Pinpoint the cell where the given text exists, returning its (x, y) midpoint coordinate. 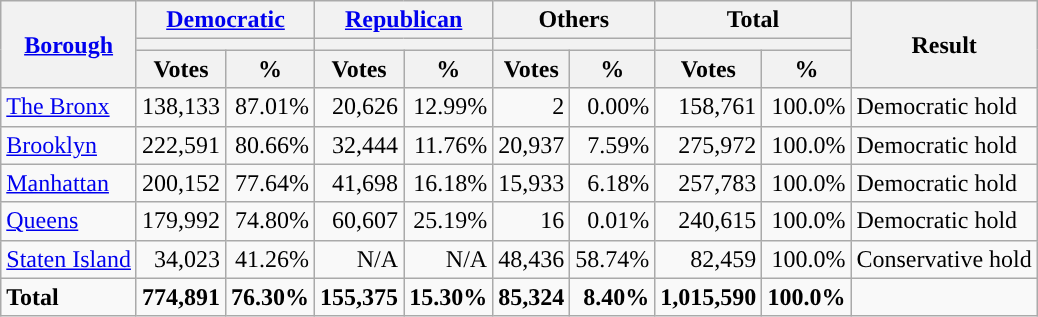
77.64% (270, 183)
Queens (69, 221)
Democratic (225, 20)
8.40% (612, 297)
158,761 (708, 107)
32,444 (360, 145)
41.26% (270, 259)
200,152 (180, 183)
Staten Island (69, 259)
58.74% (612, 259)
85,324 (532, 297)
1,015,590 (708, 297)
20,937 (532, 145)
12.99% (448, 107)
2 (532, 107)
Borough (69, 44)
76.30% (270, 297)
7.59% (612, 145)
275,972 (708, 145)
11.76% (448, 145)
179,992 (180, 221)
34,023 (180, 259)
25.19% (448, 221)
257,783 (708, 183)
74.80% (270, 221)
60,607 (360, 221)
41,698 (360, 183)
Others (574, 20)
6.18% (612, 183)
15.30% (448, 297)
Conservative hold (944, 259)
222,591 (180, 145)
16 (532, 221)
20,626 (360, 107)
0.00% (612, 107)
48,436 (532, 259)
240,615 (708, 221)
138,133 (180, 107)
Result (944, 44)
155,375 (360, 297)
774,891 (180, 297)
Manhattan (69, 183)
82,459 (708, 259)
Brooklyn (69, 145)
80.66% (270, 145)
16.18% (448, 183)
0.01% (612, 221)
Republican (404, 20)
15,933 (532, 183)
The Bronx (69, 107)
87.01% (270, 107)
